Output the (x, y) coordinate of the center of the cell containing the given text.  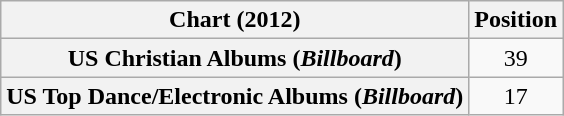
US Christian Albums (Billboard) (235, 58)
US Top Dance/Electronic Albums (Billboard) (235, 96)
39 (516, 58)
Position (516, 20)
17 (516, 96)
Chart (2012) (235, 20)
